For the text-containing cell, return its midpoint in (x, y) coordinate format. 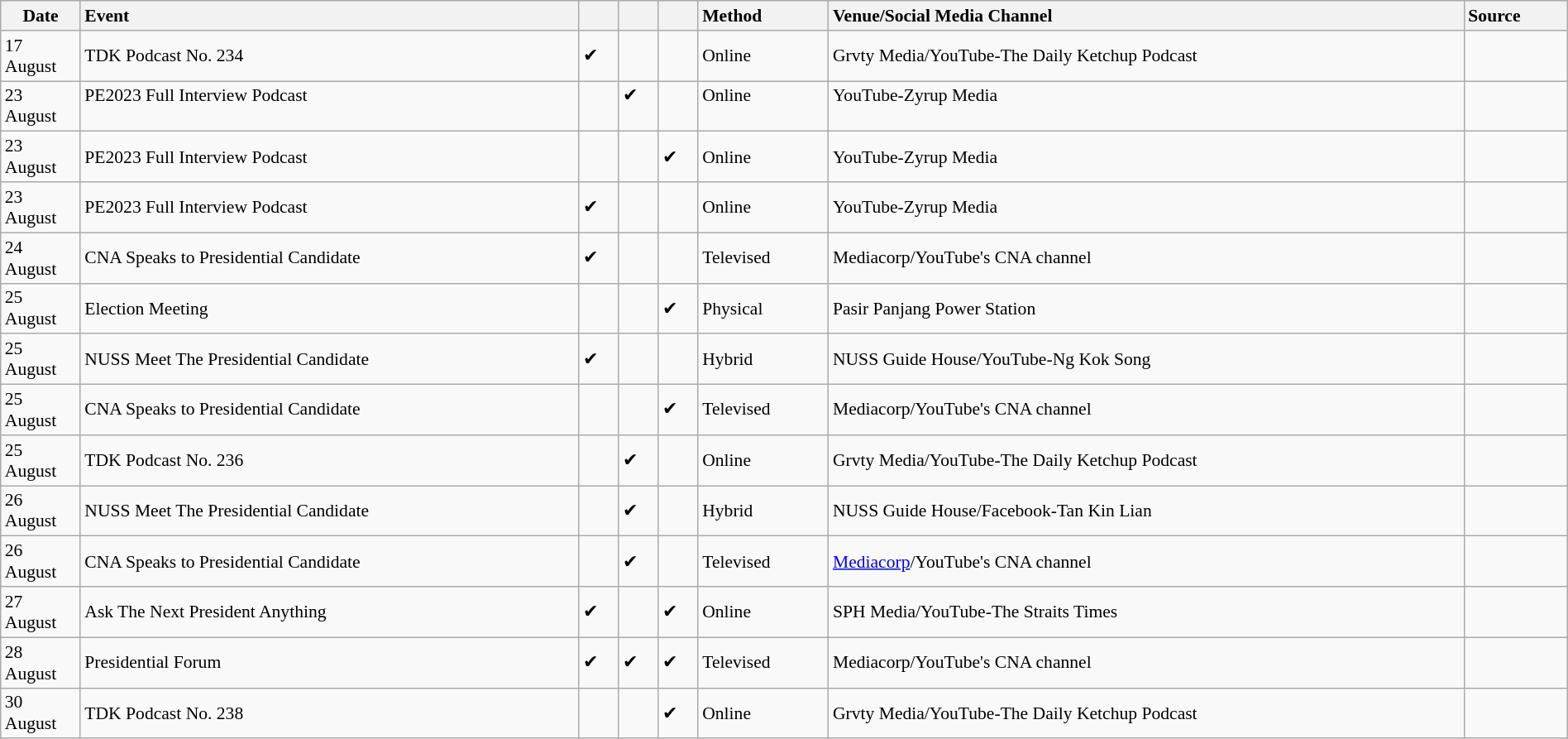
TDK Podcast No. 238 (329, 713)
Venue/Social Media Channel (1146, 16)
24 August (41, 258)
Physical (763, 308)
Event (329, 16)
27 August (41, 612)
Ask The Next President Anything (329, 612)
Presidential Forum (329, 662)
Method (763, 16)
NUSS Guide House/Facebook-Tan Kin Lian (1146, 511)
Source (1515, 16)
17 August (41, 56)
Date (41, 16)
Election Meeting (329, 308)
28 August (41, 662)
TDK Podcast No. 236 (329, 460)
SPH Media/YouTube-The Straits Times (1146, 612)
30 August (41, 713)
Pasir Panjang Power Station (1146, 308)
NUSS Guide House/YouTube-Ng Kok Song (1146, 359)
TDK Podcast No. 234 (329, 56)
